For the text-containing cell, return its midpoint in [x, y] coordinate format. 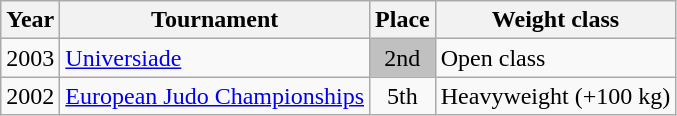
2003 [30, 58]
Place [403, 20]
Heavyweight (+100 kg) [556, 96]
5th [403, 96]
Weight class [556, 20]
European Judo Championships [215, 96]
2002 [30, 96]
Tournament [215, 20]
Year [30, 20]
2nd [403, 58]
Universiade [215, 58]
Open class [556, 58]
